For the text-containing cell, return its midpoint in [X, Y] coordinate format. 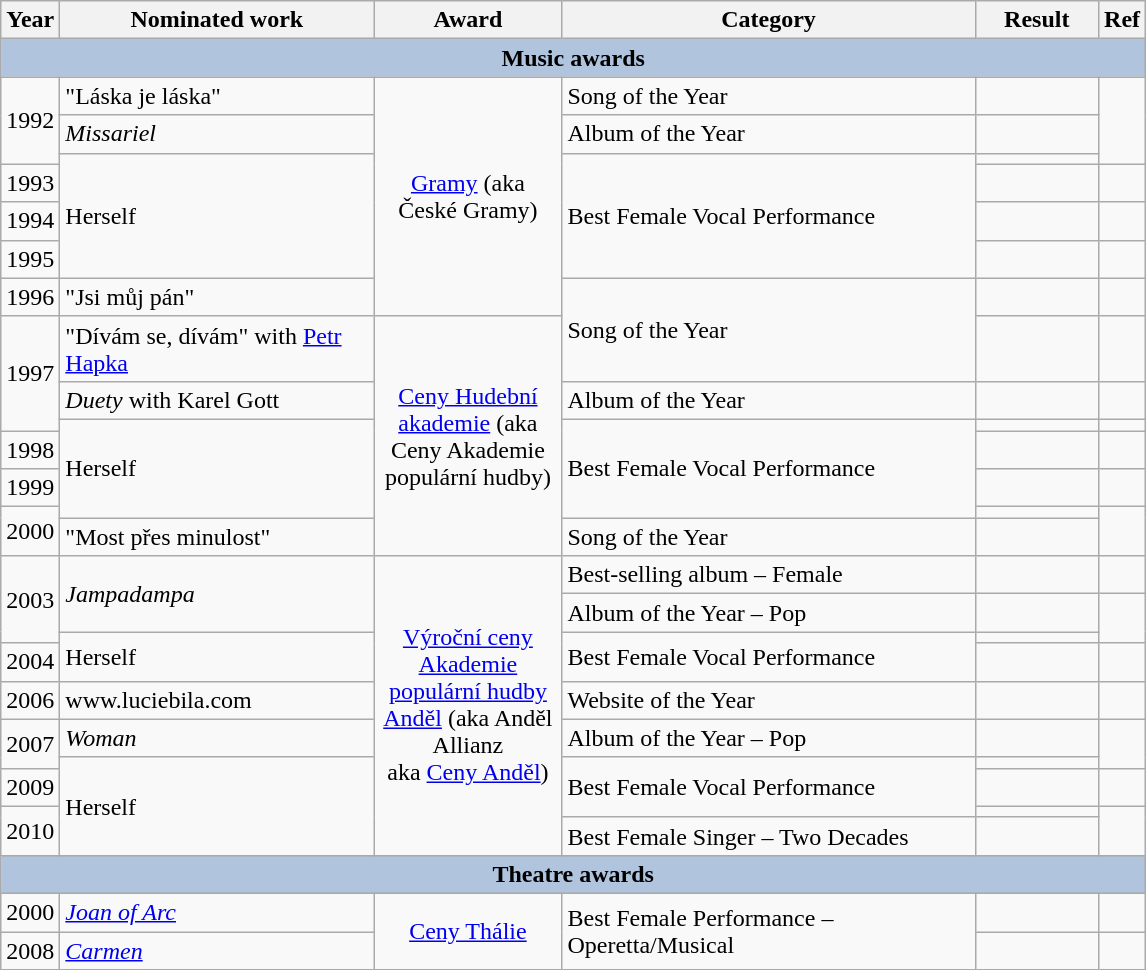
2007 [30, 744]
Year [30, 20]
1999 [30, 488]
Ceny Hudební akademie (aka Ceny Akademie populární hudby) [468, 436]
"Láska je láska" [217, 96]
2006 [30, 700]
Best Female Singer – Two Decades [768, 836]
Gramy (aka České Gramy) [468, 196]
2009 [30, 787]
Joan of Arc [217, 912]
2008 [30, 951]
Woman [217, 738]
Ceny Thálie [468, 931]
Výroční ceny Akademie populární hudby Anděl (aka Anděl Allianz aka Ceny Anděl) [468, 706]
2004 [30, 662]
Result [1037, 20]
1992 [30, 120]
Music awards [574, 58]
Category [768, 20]
2003 [30, 600]
Best-selling album – Female [768, 575]
1998 [30, 449]
Award [468, 20]
"Jsi můj pán" [217, 297]
1994 [30, 221]
"Most přes minulost" [217, 537]
Duety with Karel Gott [217, 400]
Nominated work [217, 20]
Theatre awards [574, 874]
Best Female Performance – Operetta/Musical [768, 931]
Jampadampa [217, 594]
www.luciebila.com [217, 700]
Ref [1122, 20]
Missariel [217, 134]
Carmen [217, 951]
1995 [30, 259]
1997 [30, 373]
1996 [30, 297]
Website of the Year [768, 700]
"Dívám se, dívám" with Petr Hapka [217, 348]
2010 [30, 830]
1993 [30, 183]
